Capture the cell that displays the provided text and extract its (x, y) central coordinate. 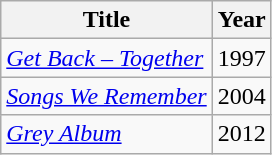
2004 (242, 96)
Songs We Remember (106, 96)
Title (106, 20)
1997 (242, 58)
Get Back – Together (106, 58)
Grey Album (106, 134)
2012 (242, 134)
Year (242, 20)
